For the text-containing cell, return its midpoint in [X, Y] coordinate format. 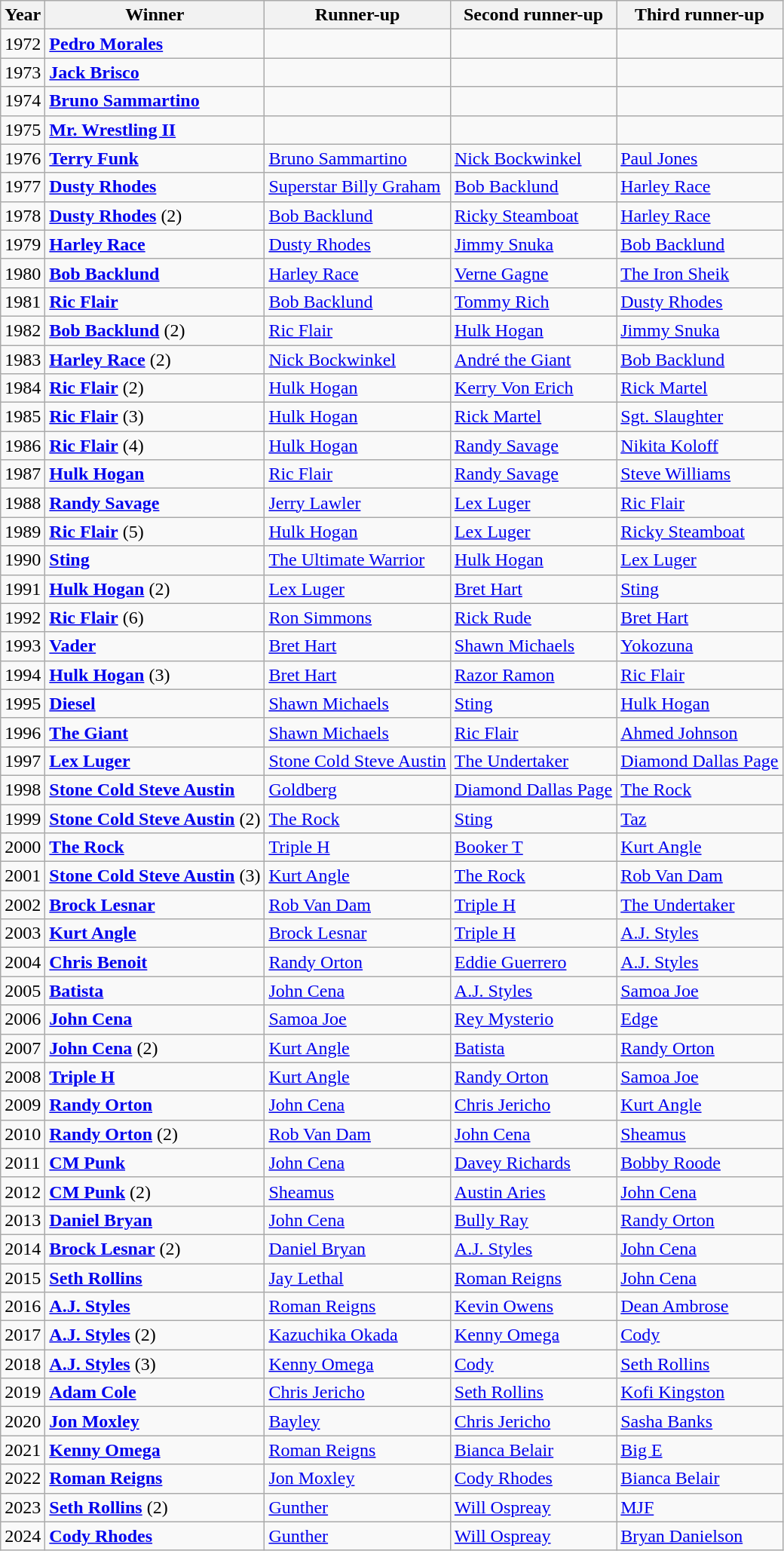
Rick Rude [533, 618]
1977 [23, 187]
2022 [23, 1479]
Sasha Banks [700, 1421]
1991 [23, 589]
Hulk Hogan (2) [155, 589]
2008 [23, 1077]
1988 [23, 503]
2020 [23, 1421]
The Iron Sheik [700, 273]
Jerry Lawler [357, 503]
2019 [23, 1393]
Pedro Morales [155, 44]
Runner-up [357, 15]
2003 [23, 933]
2006 [23, 1019]
1996 [23, 732]
The Ultimate Warrior [357, 560]
Diesel [155, 703]
1994 [23, 675]
1981 [23, 302]
1998 [23, 789]
Jay Lethal [357, 1278]
Chris Benoit [155, 962]
Kazuchika Okada [357, 1335]
2015 [23, 1278]
1975 [23, 130]
Bully Ray [533, 1220]
Kofi Kingston [700, 1393]
Sgt. Slaughter [700, 417]
Winner [155, 15]
Superstar Billy Graham [357, 187]
Ric Flair (2) [155, 388]
Edge [700, 1019]
Ric Flair (5) [155, 532]
Ric Flair (6) [155, 618]
Third runner-up [700, 15]
1999 [23, 818]
Bryan Danielson [700, 1536]
Vader [155, 646]
2013 [23, 1220]
2001 [23, 876]
Brock Lesnar (2) [155, 1249]
2017 [23, 1335]
2004 [23, 962]
Stone Cold Steve Austin (3) [155, 876]
2009 [23, 1105]
Nikita Koloff [700, 446]
1995 [23, 703]
1976 [23, 158]
2010 [23, 1134]
Mr. Wrestling II [155, 130]
Adam Cole [155, 1393]
1997 [23, 761]
Paul Jones [700, 158]
Hulk Hogan (3) [155, 675]
1986 [23, 446]
Second runner-up [533, 15]
1978 [23, 216]
Goldberg [357, 789]
CM Punk (2) [155, 1191]
2024 [23, 1536]
Steve Williams [700, 474]
1984 [23, 388]
1987 [23, 474]
Kevin Owens [533, 1307]
1972 [23, 44]
2012 [23, 1191]
1985 [23, 417]
Yokozuna [700, 646]
2016 [23, 1307]
1973 [23, 72]
John Cena (2) [155, 1048]
Ahmed Johnson [700, 732]
A.J. Styles (3) [155, 1364]
Razor Ramon [533, 675]
Tommy Rich [533, 302]
Ron Simmons [357, 618]
1992 [23, 618]
2002 [23, 905]
1993 [23, 646]
Year [23, 15]
Eddie Guerrero [533, 962]
Ric Flair (3) [155, 417]
Big E [700, 1450]
CM Punk [155, 1163]
Bayley [357, 1421]
2021 [23, 1450]
André the Giant [533, 360]
The Giant [155, 732]
MJF [700, 1507]
Austin Aries [533, 1191]
Dusty Rhodes (2) [155, 216]
2018 [23, 1364]
Booker T [533, 848]
Bob Backlund (2) [155, 330]
1989 [23, 532]
2007 [23, 1048]
Ric Flair (4) [155, 446]
Terry Funk [155, 158]
A.J. Styles (2) [155, 1335]
Randy Orton (2) [155, 1134]
2023 [23, 1507]
Rey Mysterio [533, 1019]
Harley Race (2) [155, 360]
2014 [23, 1249]
Seth Rollins (2) [155, 1507]
Jack Brisco [155, 72]
1983 [23, 360]
Stone Cold Steve Austin (2) [155, 818]
Taz [700, 818]
1974 [23, 101]
2000 [23, 848]
1979 [23, 244]
Dean Ambrose [700, 1307]
Kerry Von Erich [533, 388]
Verne Gagne [533, 273]
2011 [23, 1163]
1982 [23, 330]
1990 [23, 560]
Bobby Roode [700, 1163]
Davey Richards [533, 1163]
2005 [23, 991]
1980 [23, 273]
